Locate the cell with the specified text and output its [x, y] center coordinate. 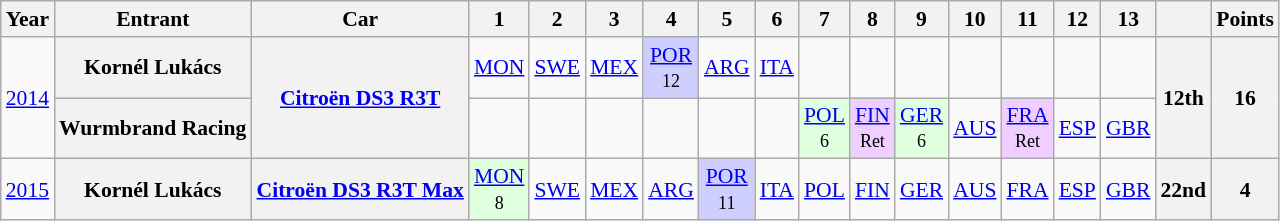
GER6 [922, 128]
6 [777, 19]
MON8 [500, 190]
2015 [28, 190]
16 [1245, 98]
7 [824, 19]
Citroën DS3 R3T Max [360, 190]
12 [1078, 19]
POL [824, 190]
POR11 [727, 190]
Wurmbrand Racing [152, 128]
MON [500, 68]
FIN [872, 190]
FRARet [1027, 128]
Entrant [152, 19]
POR12 [671, 68]
Citroën DS3 R3T [360, 98]
GER [922, 190]
5 [727, 19]
1 [500, 19]
3 [614, 19]
12th [1183, 98]
10 [974, 19]
Points [1245, 19]
2 [557, 19]
22nd [1183, 190]
FRA [1027, 190]
Year [28, 19]
8 [872, 19]
FINRet [872, 128]
9 [922, 19]
POL6 [824, 128]
Car [360, 19]
13 [1128, 19]
2014 [28, 98]
11 [1027, 19]
